Output the (X, Y) coordinate of the center of the cell containing the given text.  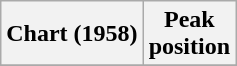
Peakposition (189, 34)
Chart (1958) (72, 34)
